Find where the given text appears and provide that cell's center as [X, Y] coordinate. 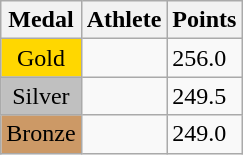
Athlete [124, 20]
Medal [41, 20]
Silver [41, 96]
Gold [41, 58]
249.0 [204, 134]
Points [204, 20]
256.0 [204, 58]
Bronze [41, 134]
249.5 [204, 96]
